Find where the given text appears and provide that cell's center as [x, y] coordinate. 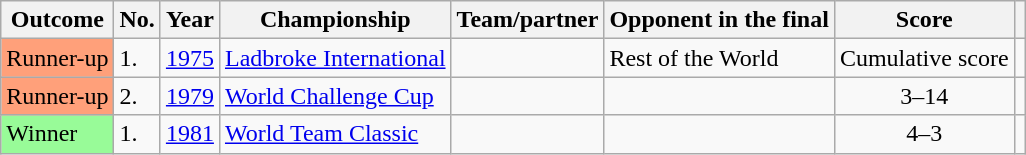
Cumulative score [924, 58]
Rest of the World [719, 58]
Year [190, 20]
1975 [190, 58]
Championship [335, 20]
3–14 [924, 96]
Team/partner [528, 20]
World Team Classic [335, 134]
4–3 [924, 134]
No. [137, 20]
Opponent in the final [719, 20]
Winner [58, 134]
World Challenge Cup [335, 96]
Ladbroke International [335, 58]
1981 [190, 134]
2. [137, 96]
1979 [190, 96]
Score [924, 20]
Outcome [58, 20]
